Capture the cell that displays the provided text and extract its [x, y] central coordinate. 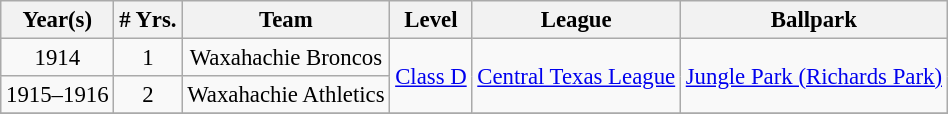
# Yrs. [148, 20]
Team [286, 20]
Waxahachie Athletics [286, 95]
League [576, 20]
Class D [431, 76]
Jungle Park (Richards Park) [814, 76]
Level [431, 20]
Central Texas League [576, 76]
1915–1916 [58, 95]
Ballpark [814, 20]
1 [148, 58]
Year(s) [58, 20]
Waxahachie Broncos [286, 58]
1914 [58, 58]
2 [148, 95]
